Output the (x, y) coordinate of the center of the cell containing the given text.  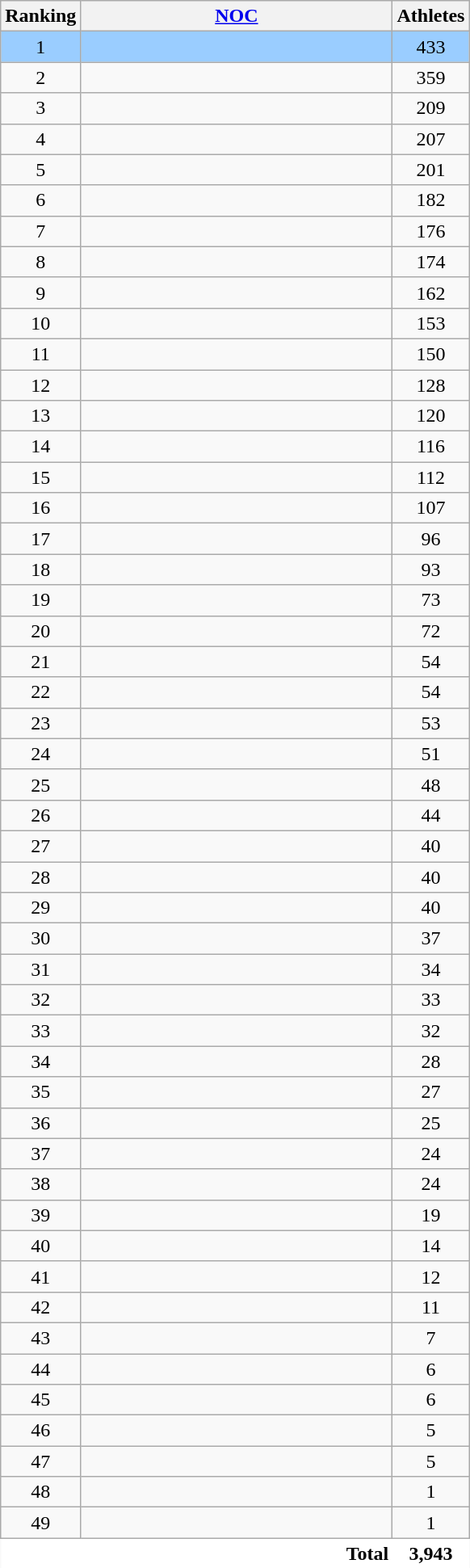
49 (40, 1523)
3 (40, 108)
17 (40, 539)
201 (431, 170)
NOC (237, 16)
182 (431, 200)
162 (431, 292)
20 (40, 631)
128 (431, 385)
4 (40, 139)
3,943 (431, 1553)
Athletes (431, 16)
2 (40, 78)
116 (431, 447)
107 (431, 508)
8 (40, 262)
39 (40, 1215)
73 (431, 600)
23 (40, 723)
43 (40, 1338)
21 (40, 662)
176 (431, 231)
47 (40, 1461)
53 (431, 723)
72 (431, 631)
10 (40, 323)
26 (40, 815)
207 (431, 139)
153 (431, 323)
120 (431, 416)
42 (40, 1307)
Ranking (40, 16)
45 (40, 1400)
15 (40, 477)
31 (40, 969)
Total (197, 1553)
209 (431, 108)
174 (431, 262)
433 (431, 47)
22 (40, 692)
38 (40, 1184)
359 (431, 78)
35 (40, 1092)
13 (40, 416)
46 (40, 1431)
18 (40, 570)
51 (431, 754)
9 (40, 292)
16 (40, 508)
96 (431, 539)
41 (40, 1276)
112 (431, 477)
150 (431, 354)
29 (40, 908)
36 (40, 1123)
30 (40, 939)
93 (431, 570)
